From the cell containing the given text, extract its center point as [x, y] coordinate. 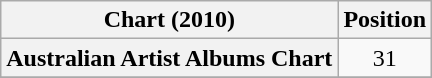
31 [385, 58]
Position [385, 20]
Chart (2010) [170, 20]
Australian Artist Albums Chart [170, 58]
